Capture the cell that displays the provided text and extract its (x, y) central coordinate. 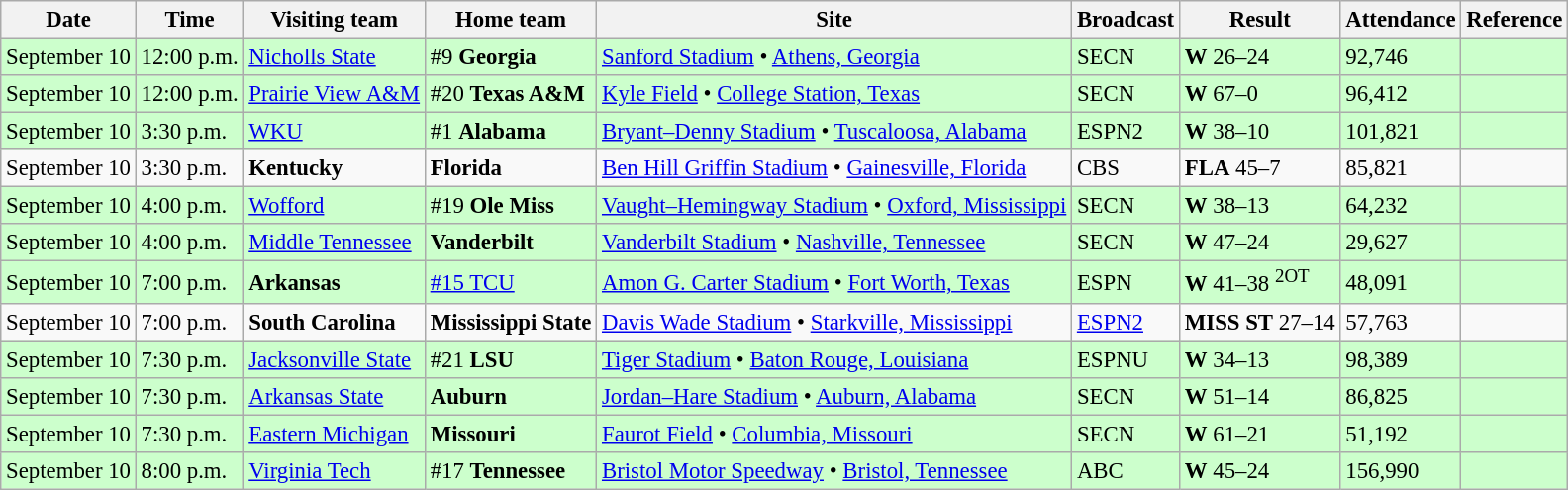
Florida (511, 168)
Middle Tennessee (335, 243)
Prairie View A&M (335, 94)
Date (68, 20)
W 61–21 (1259, 434)
WKU (335, 132)
Mississippi State (511, 322)
Wofford (335, 206)
ABC (1127, 471)
Missouri (511, 434)
51,192 (1401, 434)
FLA 45–7 (1259, 168)
Virginia Tech (335, 471)
Bristol Motor Speedway • Bristol, Tennessee (834, 471)
29,627 (1401, 243)
98,389 (1401, 359)
Davis Wade Stadium • Starkville, Mississippi (834, 322)
#21 LSU (511, 359)
Vanderbilt (511, 243)
Result (1259, 20)
W 45–24 (1259, 471)
W 47–24 (1259, 243)
#1 Alabama (511, 132)
57,763 (1401, 322)
Faurot Field • Columbia, Missouri (834, 434)
Bryant–Denny Stadium • Tuscaloosa, Alabama (834, 132)
96,412 (1401, 94)
ESPN (1127, 282)
#15 TCU (511, 282)
Auburn (511, 396)
ESPNU (1127, 359)
W 34–13 (1259, 359)
101,821 (1401, 132)
Visiting team (335, 20)
Amon G. Carter Stadium • Fort Worth, Texas (834, 282)
CBS (1127, 168)
W 67–0 (1259, 94)
Sanford Stadium • Athens, Georgia (834, 57)
MISS ST 27–14 (1259, 322)
Reference (1515, 20)
Kentucky (335, 168)
W 38–13 (1259, 206)
South Carolina (335, 322)
Jordan–Hare Stadium • Auburn, Alabama (834, 396)
W 38–10 (1259, 132)
Jacksonville State (335, 359)
64,232 (1401, 206)
Ben Hill Griffin Stadium • Gainesville, Florida (834, 168)
#9 Georgia (511, 57)
156,990 (1401, 471)
8:00 p.m. (190, 471)
48,091 (1401, 282)
86,825 (1401, 396)
#20 Texas A&M (511, 94)
85,821 (1401, 168)
Eastern Michigan (335, 434)
#19 Ole Miss (511, 206)
Arkansas State (335, 396)
Attendance (1401, 20)
Nicholls State (335, 57)
W 41–38 2OT (1259, 282)
92,746 (1401, 57)
Vaught–Hemingway Stadium • Oxford, Mississippi (834, 206)
W 51–14 (1259, 396)
Site (834, 20)
Vanderbilt Stadium • Nashville, Tennessee (834, 243)
Time (190, 20)
Home team (511, 20)
W 26–24 (1259, 57)
#17 Tennessee (511, 471)
Tiger Stadium • Baton Rouge, Louisiana (834, 359)
Arkansas (335, 282)
Broadcast (1127, 20)
Kyle Field • College Station, Texas (834, 94)
